Extract the [X, Y] coordinate from the center of the cell holding the provided text.  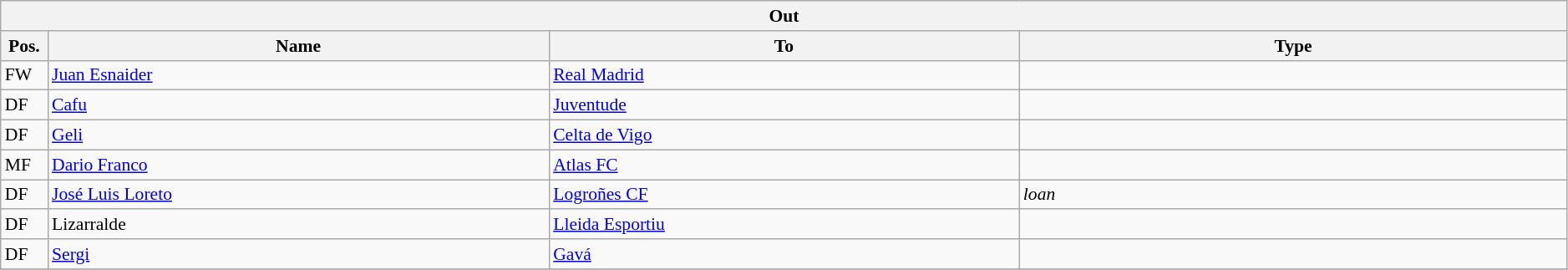
MF [24, 165]
Type [1293, 46]
Sergi [298, 254]
FW [24, 75]
Geli [298, 135]
Real Madrid [784, 75]
Juventude [784, 105]
Pos. [24, 46]
Juan Esnaider [298, 75]
Atlas FC [784, 165]
Lizarralde [298, 225]
To [784, 46]
Name [298, 46]
Dario Franco [298, 165]
Logroñes CF [784, 195]
Gavá [784, 254]
Lleida Esportiu [784, 225]
Cafu [298, 105]
José Luis Loreto [298, 195]
loan [1293, 195]
Out [784, 16]
Celta de Vigo [784, 135]
